Locate the cell with the specified text and output its (x, y) center coordinate. 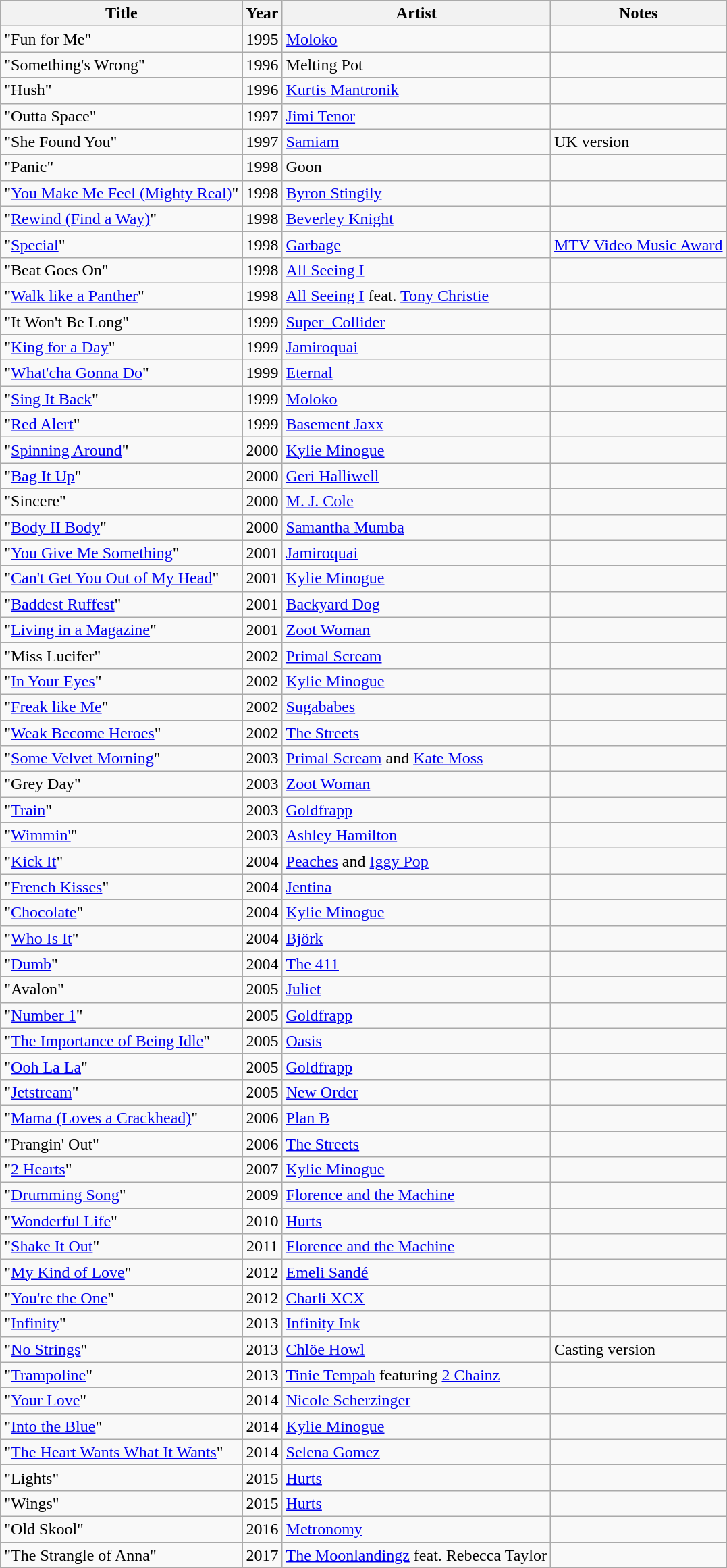
Notes (639, 13)
Backyard Dog (416, 604)
"Red Alert" (122, 425)
"No Strings" (122, 1349)
The 411 (416, 964)
"In Your Eyes" (122, 681)
2017 (262, 1555)
"Drumming Song" (122, 1195)
"The Strangle of Anna" (122, 1555)
"Walk like a Panther" (122, 296)
"Miss Lucifer" (122, 655)
2007 (262, 1170)
Samiam (416, 142)
"Lights" (122, 1478)
"Living in a Magazine" (122, 630)
Sugababes (416, 707)
Goon (416, 167)
Emeli Sandé (416, 1272)
"Avalon" (122, 990)
"Old Skool" (122, 1529)
Selena Gomez (416, 1452)
"She Found You" (122, 142)
Kurtis Mantronik (416, 90)
Tinie Tempah featuring 2 Chainz (416, 1375)
"Something's Wrong" (122, 65)
1995 (262, 39)
"Can't Get You Out of My Head" (122, 578)
"Your Love" (122, 1401)
All Seeing I (416, 270)
"Fun for Me" (122, 39)
"Train" (122, 810)
"Outta Space" (122, 116)
"Wimmin'" (122, 836)
Oasis (416, 1041)
Byron Stingily (416, 193)
"Spinning Around" (122, 450)
"The Heart Wants What It Wants" (122, 1452)
"The Importance of Being Idle" (122, 1041)
Peaches and Iggy Pop (416, 861)
"Chocolate" (122, 913)
M. J. Cole (416, 502)
2016 (262, 1529)
Primal Scream and Kate Moss (416, 759)
New Order (416, 1092)
"Baddest Ruffest" (122, 604)
"Some Velvet Morning" (122, 759)
"Trampoline" (122, 1375)
Juliet (416, 990)
"Number 1" (122, 1015)
"Jetstream" (122, 1092)
"2 Hearts" (122, 1170)
Infinity Ink (416, 1324)
The Moonlandingz feat. Rebecca Taylor (416, 1555)
"My Kind of Love" (122, 1272)
Jentina (416, 887)
Björk (416, 938)
"Weak Become Heroes" (122, 732)
"You Give Me Something" (122, 553)
Primal Scream (416, 655)
Metronomy (416, 1529)
"It Won't Be Long" (122, 322)
Title (122, 13)
2010 (262, 1221)
"You're the One" (122, 1298)
"Kick It" (122, 861)
"Ooh La La" (122, 1066)
"Panic" (122, 167)
UK version (639, 142)
Eternal (416, 373)
"Infinity" (122, 1324)
Artist (416, 13)
All Seeing I feat. Tony Christie (416, 296)
Nicole Scherzinger (416, 1401)
"Dumb" (122, 964)
"Special" (122, 244)
Samantha Mumba (416, 527)
"Wings" (122, 1503)
Casting version (639, 1349)
Year (262, 13)
Super_Collider (416, 322)
"Who Is It" (122, 938)
Melting Pot (416, 65)
2011 (262, 1247)
"Bag It Up" (122, 476)
"Beat Goes On" (122, 270)
Jimi Tenor (416, 116)
Geri Halliwell (416, 476)
"Rewind (Find a Way)" (122, 219)
"Freak like Me" (122, 707)
Basement Jaxx (416, 425)
Chlöe Howl (416, 1349)
"Sincere" (122, 502)
"French Kisses" (122, 887)
"Hush" (122, 90)
Beverley Knight (416, 219)
"You Make Me Feel (Mighty Real)" (122, 193)
Plan B (416, 1118)
Ashley Hamilton (416, 836)
Charli XCX (416, 1298)
"King for a Day" (122, 348)
MTV Video Music Award (639, 244)
Garbage (416, 244)
"Body II Body" (122, 527)
2009 (262, 1195)
"Into the Blue" (122, 1426)
"Grey Day" (122, 784)
"Prangin' Out" (122, 1144)
"Wonderful Life" (122, 1221)
"Sing It Back" (122, 399)
"Mama (Loves a Crackhead)" (122, 1118)
"What'cha Gonna Do" (122, 373)
"Shake It Out" (122, 1247)
